Determine the (x, y) coordinate at the center of the cell enclosing the given text.  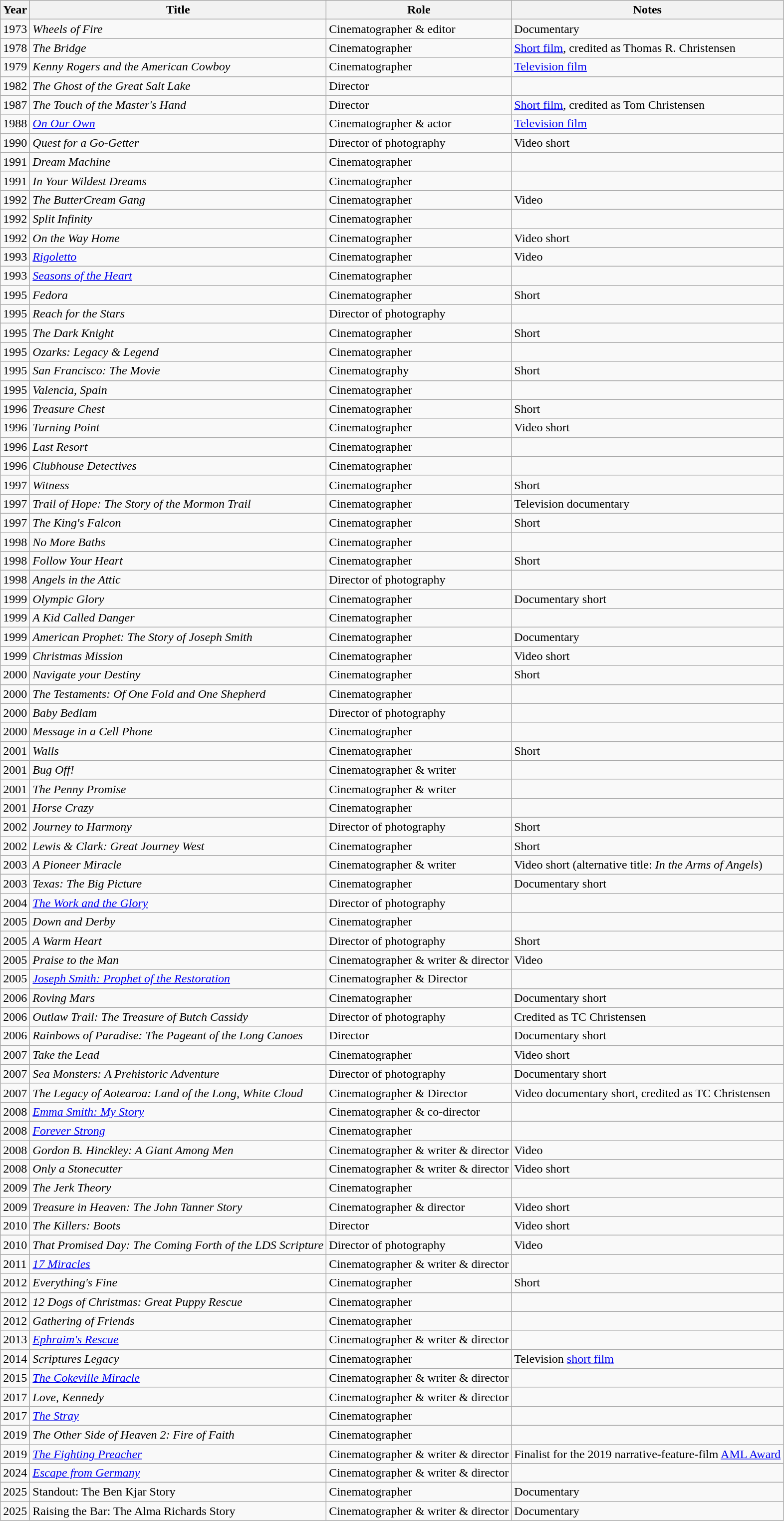
The Penny Promise (178, 789)
2024 (15, 1473)
Cinematographer & actor (419, 124)
Lewis & Clark: Great Journey West (178, 846)
The Bridge (178, 48)
On Our Own (178, 124)
1978 (15, 48)
Role (419, 10)
Love, Kennedy (178, 1397)
Down and Derby (178, 922)
Roving Mars (178, 998)
1990 (15, 143)
Joseph Smith: Prophet of the Restoration (178, 979)
Take the Lead (178, 1055)
Angels in the Attic (178, 580)
Fedora (178, 295)
Notes (648, 10)
2011 (15, 1264)
Forever Strong (178, 1131)
1982 (15, 86)
Emma Smith: My Story (178, 1112)
The Killers: Boots (178, 1226)
Split Infinity (178, 219)
Video documentary short, credited as TC Christensen (648, 1093)
2015 (15, 1378)
Video short (alternative title: In the Arms of Angels) (648, 865)
Navigate your Destiny (178, 675)
The Testaments: Of One Fold and One Shepherd (178, 694)
Clubhouse Detectives (178, 466)
Only a Stonecutter (178, 1169)
On the Way Home (178, 238)
The Jerk Theory (178, 1188)
Horse Crazy (178, 808)
Seasons of the Heart (178, 276)
1979 (15, 67)
1987 (15, 105)
Treasure Chest (178, 409)
A Warm Heart (178, 941)
Cinematographer & co-director (419, 1112)
17 Miracles (178, 1264)
The Legacy of Aotearoa: Land of the Long, White Cloud (178, 1093)
Trail of Hope: The Story of the Mormon Trail (178, 504)
Treasure in Heaven: The John Tanner Story (178, 1207)
The ButterCream Gang (178, 200)
Message in a Cell Phone (178, 732)
Journey to Harmony (178, 827)
The Dark Knight (178, 333)
Standout: The Ben Kjar Story (178, 1492)
Sea Monsters: A Prehistoric Adventure (178, 1074)
Television short film (648, 1359)
Rainbows of Paradise: The Pageant of the Long Canoes (178, 1036)
Last Resort (178, 447)
Raising the Bar: The Alma Richards Story (178, 1511)
American Prophet: The Story of Joseph Smith (178, 637)
Cinematographer & director (419, 1207)
Ozarks: Legacy & Legend (178, 352)
1988 (15, 124)
Kenny Rogers and the American Cowboy (178, 67)
1973 (15, 29)
Ephraim's Rescue (178, 1340)
San Francisco: The Movie (178, 371)
Cinematographer & editor (419, 29)
Outlaw Trail: The Treasure of Butch Cassidy (178, 1017)
2004 (15, 903)
Dream Machine (178, 162)
The King's Falcon (178, 523)
12 Dogs of Christmas: Great Puppy Rescue (178, 1302)
The Other Side of Heaven 2: Fire of Faith (178, 1435)
Scriptures Legacy (178, 1359)
2014 (15, 1359)
Baby Bedlam (178, 713)
Walls (178, 751)
Christmas Mission (178, 656)
A Kid Called Danger (178, 618)
In Your Wildest Dreams (178, 181)
The Stray (178, 1416)
Praise to the Man (178, 960)
Gordon B. Hinckley: A Giant Among Men (178, 1150)
No More Baths (178, 542)
Year (15, 10)
Quest for a Go-Getter (178, 143)
Witness (178, 485)
Bug Off! (178, 770)
A Pioneer Miracle (178, 865)
Television documentary (648, 504)
Wheels of Fire (178, 29)
Credited as TC Christensen (648, 1017)
The Fighting Preacher (178, 1454)
Follow Your Heart (178, 561)
Cinematography (419, 371)
Short film, credited as Tom Christensen (648, 105)
Title (178, 10)
Short film, credited as Thomas R. Christensen (648, 48)
The Cokeville Miracle (178, 1378)
Turning Point (178, 428)
The Touch of the Master's Hand (178, 105)
That Promised Day: The Coming Forth of the LDS Scripture (178, 1245)
2013 (15, 1340)
Finalist for the 2019 narrative-feature-film AML Award (648, 1454)
The Ghost of the Great Salt Lake (178, 86)
Olympic Glory (178, 599)
Rigoletto (178, 257)
The Work and the Glory (178, 903)
Everything's Fine (178, 1283)
Gathering of Friends (178, 1321)
Reach for the Stars (178, 314)
Escape from Germany (178, 1473)
Valencia, Spain (178, 390)
Texas: The Big Picture (178, 884)
